Pinpoint the cell where the given text exists, returning its (x, y) midpoint coordinate. 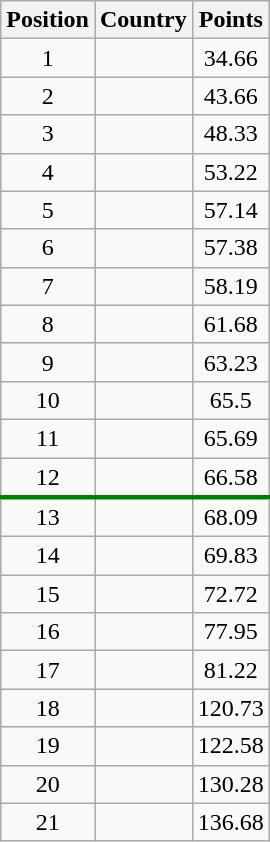
130.28 (230, 784)
15 (48, 594)
5 (48, 210)
68.09 (230, 517)
18 (48, 708)
11 (48, 438)
Country (143, 20)
12 (48, 478)
8 (48, 324)
6 (48, 248)
3 (48, 134)
34.66 (230, 58)
63.23 (230, 362)
72.72 (230, 594)
16 (48, 632)
7 (48, 286)
81.22 (230, 670)
17 (48, 670)
2 (48, 96)
Points (230, 20)
65.69 (230, 438)
120.73 (230, 708)
57.14 (230, 210)
13 (48, 517)
20 (48, 784)
65.5 (230, 400)
61.68 (230, 324)
10 (48, 400)
43.66 (230, 96)
1 (48, 58)
136.68 (230, 822)
69.83 (230, 556)
58.19 (230, 286)
4 (48, 172)
57.38 (230, 248)
122.58 (230, 746)
66.58 (230, 478)
48.33 (230, 134)
53.22 (230, 172)
21 (48, 822)
Position (48, 20)
77.95 (230, 632)
14 (48, 556)
9 (48, 362)
19 (48, 746)
